For the text-containing cell, return its midpoint in (x, y) coordinate format. 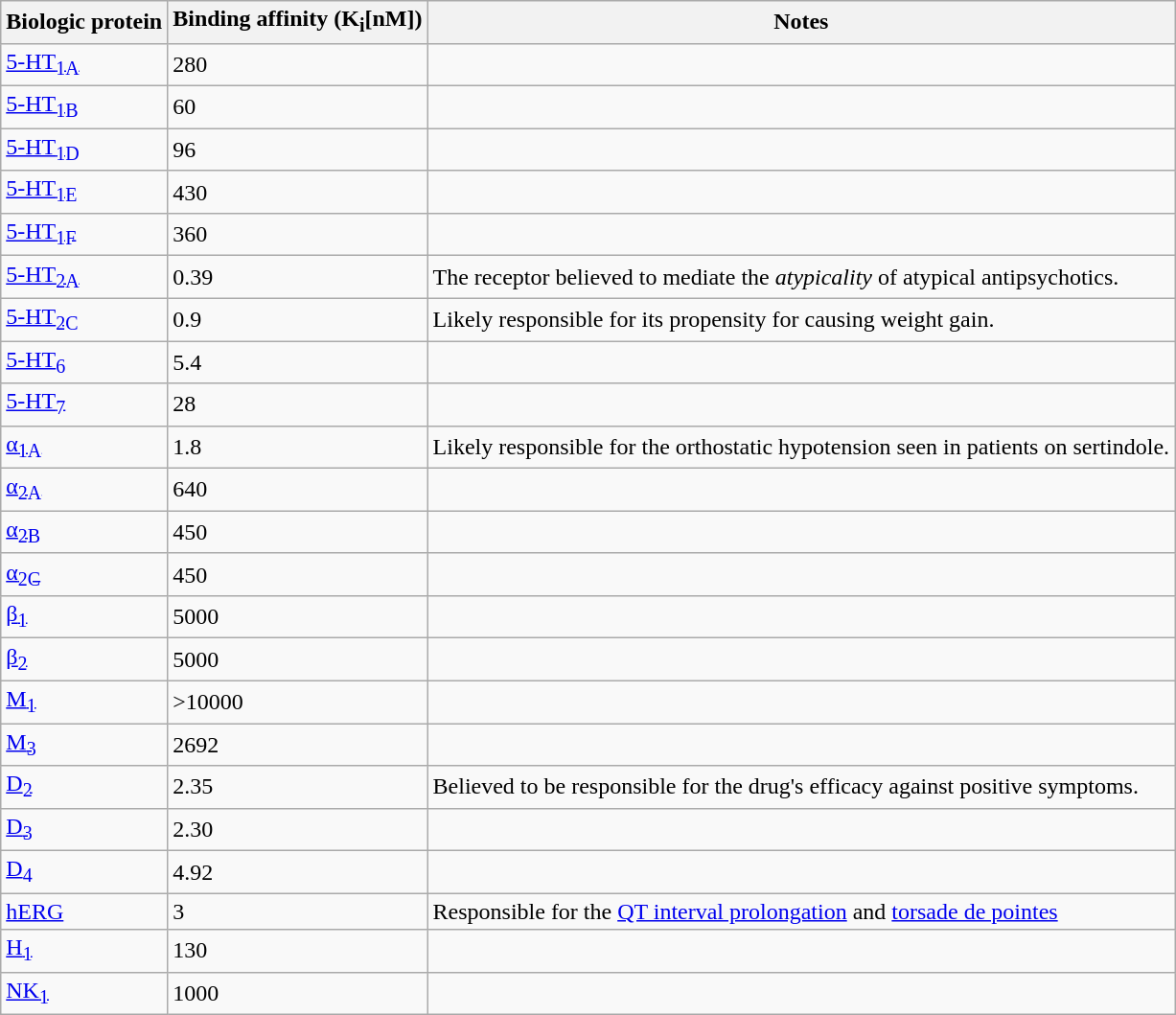
360 (297, 234)
5-HT2C (84, 319)
M3 (84, 745)
M1 (84, 702)
5-HT2A (84, 277)
2692 (297, 745)
NK1 (84, 993)
5-HT1A (84, 64)
D2 (84, 787)
Responsible for the QT interval prolongation and torsade de pointes (801, 911)
60 (297, 106)
β2 (84, 659)
5-HT1D (84, 150)
2.35 (297, 787)
0.39 (297, 277)
Biologic protein (84, 22)
28 (297, 404)
280 (297, 64)
α2B (84, 532)
5-HT7 (84, 404)
α2A (84, 490)
D3 (84, 829)
5-HT1B (84, 106)
5-HT1E (84, 192)
Notes (801, 22)
5.4 (297, 362)
0.9 (297, 319)
5-HT6 (84, 362)
Binding affinity (Ki[nM]) (297, 22)
5-HT1F (84, 234)
3 (297, 911)
D4 (84, 872)
4.92 (297, 872)
hERG (84, 911)
Likely responsible for its propensity for causing weight gain. (801, 319)
430 (297, 192)
1.8 (297, 447)
130 (297, 951)
α1A (84, 447)
H1 (84, 951)
96 (297, 150)
640 (297, 490)
1000 (297, 993)
2.30 (297, 829)
Likely responsible for the orthostatic hypotension seen in patients on sertindole. (801, 447)
Believed to be responsible for the drug's efficacy against positive symptoms. (801, 787)
α2C (84, 574)
>10000 (297, 702)
The receptor believed to mediate the atypicality of atypical antipsychotics. (801, 277)
β1 (84, 617)
